For the text-containing cell, return its midpoint in [x, y] coordinate format. 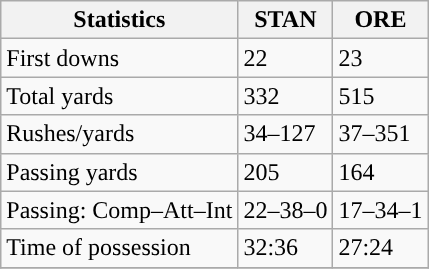
Passing yards [120, 172]
ORE [380, 20]
34–127 [286, 134]
32:36 [286, 248]
Rushes/yards [120, 134]
Total yards [120, 96]
22 [286, 58]
Passing: Comp–Att–Int [120, 210]
STAN [286, 20]
First downs [120, 58]
23 [380, 58]
515 [380, 96]
37–351 [380, 134]
Time of possession [120, 248]
205 [286, 172]
27:24 [380, 248]
17–34–1 [380, 210]
22–38–0 [286, 210]
332 [286, 96]
Statistics [120, 20]
164 [380, 172]
